Return the (x, y) coordinate for the center point of the cell that contains the specified text.  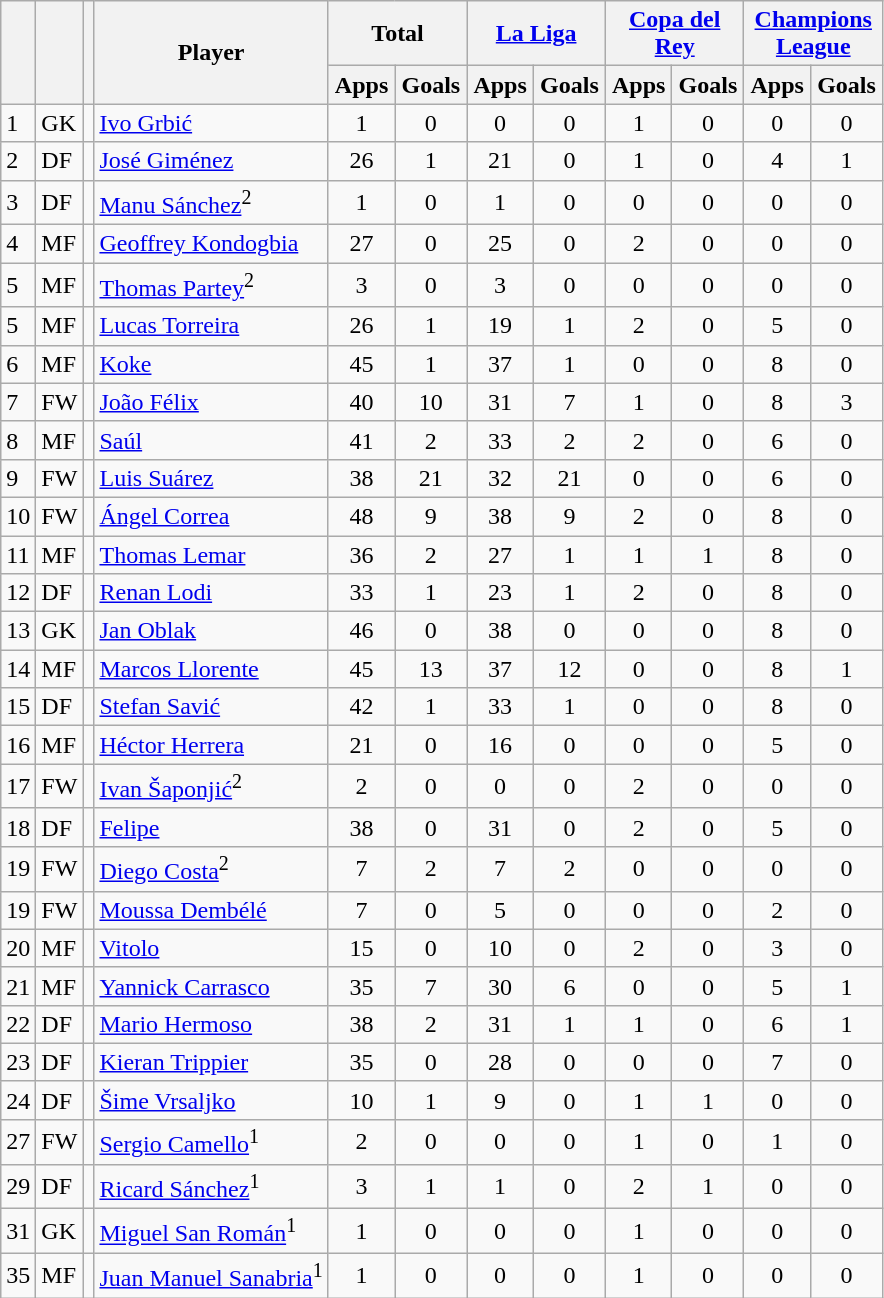
Copa del Rey (674, 34)
40 (362, 402)
La Liga (536, 34)
25 (500, 244)
Vitolo (211, 948)
Ángel Correa (211, 516)
Juan Manuel Sanabria1 (211, 1276)
32 (500, 478)
28 (500, 1062)
36 (362, 555)
Geoffrey Kondogbia (211, 244)
41 (362, 440)
18 (18, 827)
20 (18, 948)
Total (398, 34)
Champions League (814, 34)
29 (18, 1186)
Ivan Šaponjić2 (211, 786)
Héctor Herrera (211, 745)
Šime Vrsaljko (211, 1100)
Manu Sánchez2 (211, 202)
14 (18, 669)
Koke (211, 364)
Saúl (211, 440)
Marcos Llorente (211, 669)
Renan Lodi (211, 593)
Jan Oblak (211, 631)
42 (362, 707)
Moussa Dembélé (211, 910)
Mario Hermoso (211, 1024)
46 (362, 631)
30 (500, 986)
Sergio Camello1 (211, 1142)
Ricard Sánchez1 (211, 1186)
17 (18, 786)
Yannick Carrasco (211, 986)
Thomas Partey2 (211, 286)
Player (211, 52)
22 (18, 1024)
Thomas Lemar (211, 555)
Ivo Grbić (211, 123)
José Giménez (211, 161)
11 (18, 555)
Luis Suárez (211, 478)
Felipe (211, 827)
Lucas Torreira (211, 326)
Miguel San Román1 (211, 1232)
48 (362, 516)
24 (18, 1100)
João Félix (211, 402)
Diego Costa2 (211, 870)
Kieran Trippier (211, 1062)
Stefan Savić (211, 707)
